Extract the [x, y] coordinate from the center of the cell holding the provided text.  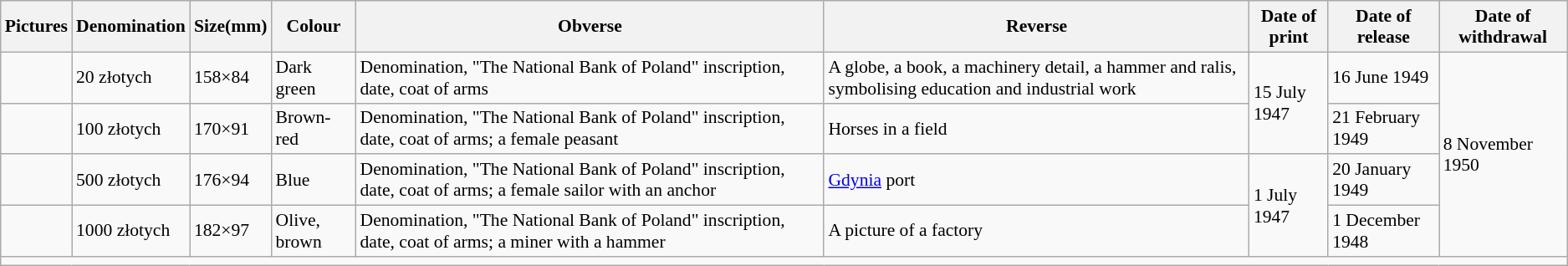
Size(mm) [231, 27]
20 złotych [130, 77]
Denomination, "The National Bank of Poland" inscription, date, coat of arms [590, 77]
20 January 1949 [1383, 181]
Pictures [37, 27]
8 November 1950 [1504, 154]
1 July 1947 [1289, 206]
Colour [314, 27]
Denomination, "The National Bank of Poland" inscription, date, coat of arms; a miner with a hammer [590, 231]
500 złotych [130, 181]
15 July 1947 [1289, 103]
Gdynia port [1036, 181]
Denomination, "The National Bank of Poland" inscription, date, coat of arms; a female sailor with an anchor [590, 181]
182×97 [231, 231]
Date of release [1383, 27]
Dark green [314, 77]
Reverse [1036, 27]
Olive, brown [314, 231]
Horses in a field [1036, 129]
Blue [314, 181]
170×91 [231, 129]
100 złotych [130, 129]
21 February 1949 [1383, 129]
176×94 [231, 181]
Date of print [1289, 27]
A globe, a book, a machinery detail, a hammer and ralis, symbolising education and industrial work [1036, 77]
Denomination, "The National Bank of Poland" inscription, date, coat of arms; a female peasant [590, 129]
16 June 1949 [1383, 77]
A picture of a factory [1036, 231]
Date of withdrawal [1504, 27]
Denomination [130, 27]
1000 złotych [130, 231]
1 December 1948 [1383, 231]
158×84 [231, 77]
Obverse [590, 27]
Brown-red [314, 129]
